Locate the cell with the specified text and output its (X, Y) center coordinate. 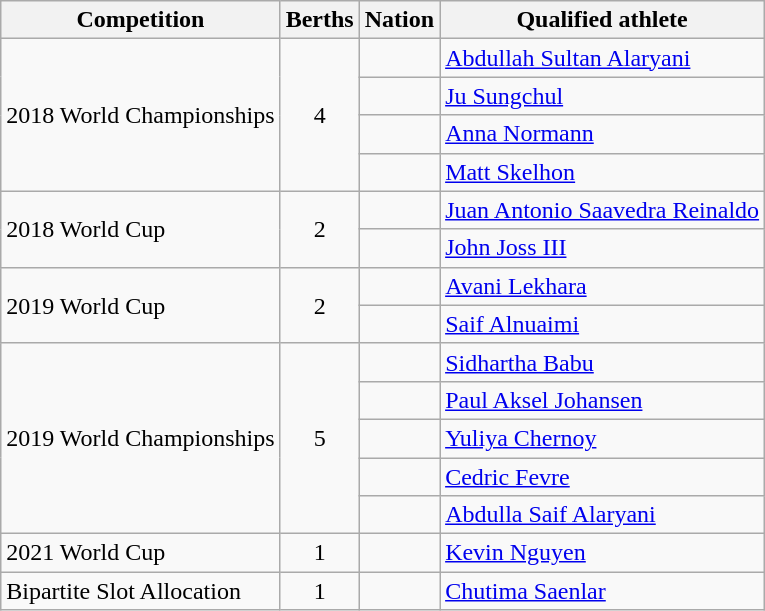
Cedric Fevre (602, 477)
Yuliya Chernoy (602, 438)
Juan Antonio Saavedra Reinaldo (602, 210)
Ju Sungchul (602, 96)
Anna Normann (602, 134)
Chutima Saenlar (602, 591)
Bipartite Slot Allocation (140, 591)
2021 World Cup (140, 553)
5 (320, 438)
2019 World Cup (140, 305)
2018 World Cup (140, 229)
John Joss III (602, 248)
Competition (140, 20)
Paul Aksel Johansen (602, 400)
Qualified athlete (602, 20)
Avani Lekhara (602, 286)
Sidhartha Babu (602, 362)
4 (320, 115)
Matt Skelhon (602, 172)
Saif Alnuaimi (602, 324)
Berths (320, 20)
Abdulla Saif Alaryani (602, 515)
Nation (399, 20)
Kevin Nguyen (602, 553)
Abdullah Sultan Alaryani (602, 58)
2018 World Championships (140, 115)
2019 World Championships (140, 438)
